Scan for the cell matching the given text and deliver its (X, Y) coordinate at center. 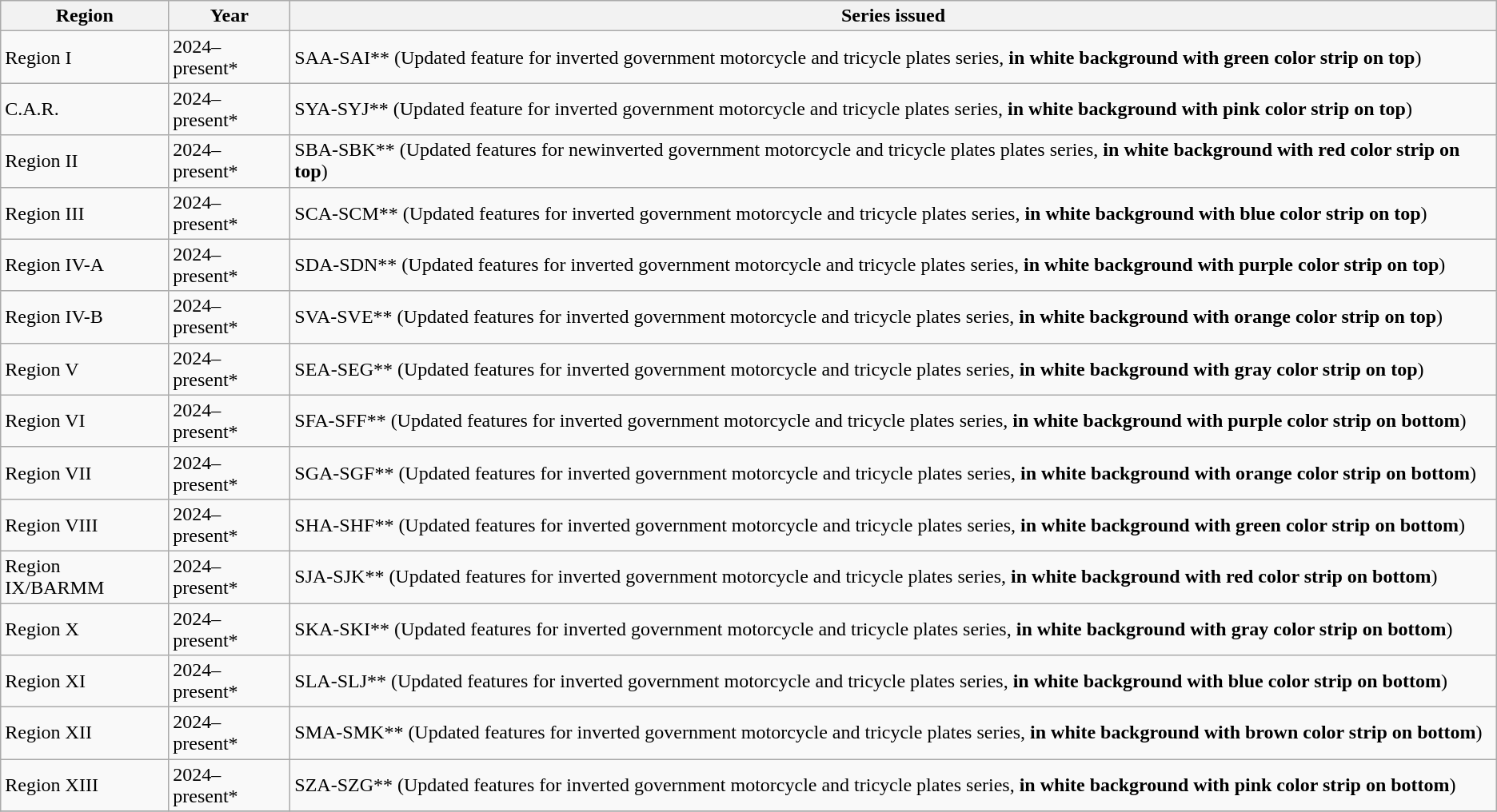
Series issued (893, 16)
SHA-SHF** (Updated features for inverted government motorcycle and tricycle plates series, in white background with green color strip on bottom) (893, 524)
Region V (85, 369)
Region III (85, 213)
SFA-SFF** (Updated features for inverted government motorcycle and tricycle plates series, in white background with purple color strip on bottom) (893, 420)
Year (230, 16)
SKA-SKI** (Updated features for inverted government motorcycle and tricycle plates series, in white background with gray color strip on bottom) (893, 628)
Region VIII (85, 524)
Region IV-B (85, 316)
Region (85, 16)
Region IX/BARMM (85, 577)
Region II (85, 161)
SYA-SYJ** (Updated feature for inverted government motorcycle and tricycle plates series, in white background with pink color strip on top) (893, 109)
Region VI (85, 420)
SEA-SEG** (Updated features for inverted government motorcycle and tricycle plates series, in white background with gray color strip on top) (893, 369)
SCA-SCM** (Updated features for inverted government motorcycle and tricycle plates series, in white background with blue color strip on top) (893, 213)
Region IV-A (85, 265)
Region XII (85, 734)
SBA-SBK** (Updated features for newinverted government motorcycle and tricycle plates plates series, in white background with red color strip on top) (893, 161)
SMA-SMK** (Updated features for inverted government motorcycle and tricycle plates series, in white background with brown color strip on bottom) (893, 734)
Region X (85, 628)
Region XIII (85, 785)
SGA-SGF** (Updated features for inverted government motorcycle and tricycle plates series, in white background with orange color strip on bottom) (893, 473)
Region VII (85, 473)
SJA-SJK** (Updated features for inverted government motorcycle and tricycle plates series, in white background with red color strip on bottom) (893, 577)
C.A.R. (85, 109)
SAA-SAI** (Updated feature for inverted government motorcycle and tricycle plates series, in white background with green color strip on top) (893, 58)
SZA-SZG** (Updated features for inverted government motorcycle and tricycle plates series, in white background with pink color strip on bottom) (893, 785)
SDA-SDN** (Updated features for inverted government motorcycle and tricycle plates series, in white background with purple color strip on top) (893, 265)
Region XI (85, 681)
SLA-SLJ** (Updated features for inverted government motorcycle and tricycle plates series, in white background with blue color strip on bottom) (893, 681)
Region I (85, 58)
SVA-SVE** (Updated features for inverted government motorcycle and tricycle plates series, in white background with orange color strip on top) (893, 316)
